Return the [x, y] coordinate for the center point of the cell that contains the specified text.  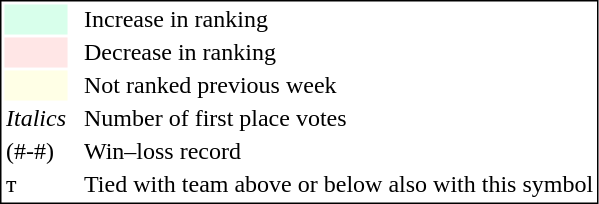
Italics [36, 119]
Decrease in ranking [338, 53]
Tied with team above or below also with this symbol [338, 185]
Number of first place votes [338, 119]
(#-#) [36, 151]
Increase in ranking [338, 19]
Win–loss record [338, 151]
Not ranked previous week [338, 85]
т [36, 185]
